Pinpoint the cell where the given text exists, returning its (x, y) midpoint coordinate. 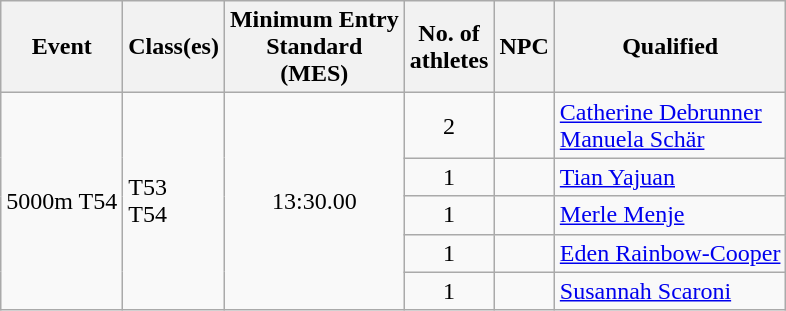
Eden Rainbow-Cooper (670, 253)
Minimum EntryStandard(MES) (314, 47)
Merle Menje (670, 215)
Event (62, 47)
Catherine DebrunnerManuela Schär (670, 126)
5000m T54 (62, 202)
No. ofathletes (449, 47)
Susannah Scaroni (670, 291)
Qualified (670, 47)
NPC (524, 47)
13:30.00 (314, 202)
2 (449, 126)
T53T54 (174, 202)
Tian Yajuan (670, 177)
Class(es) (174, 47)
